Locate the cell with the specified text and output its [X, Y] center coordinate. 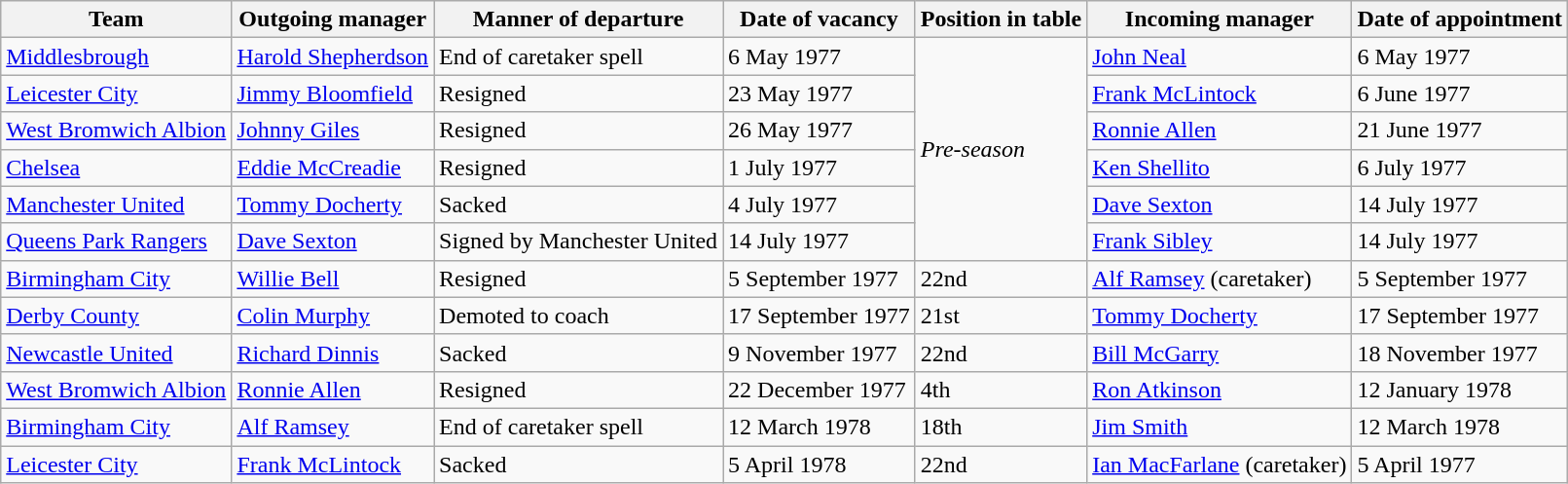
Newcastle United [117, 353]
Ian MacFarlane (caretaker) [1220, 465]
Demoted to coach [578, 316]
Frank Sibley [1220, 242]
4 July 1977 [820, 205]
Outgoing manager [333, 19]
26 May 1977 [820, 130]
Jim Smith [1220, 427]
1 July 1977 [820, 168]
Queens Park Rangers [117, 242]
Ron Atkinson [1220, 390]
Eddie McCreadie [333, 168]
21st [1001, 316]
Richard Dinnis [333, 353]
Chelsea [117, 168]
12 January 1978 [1460, 390]
Johnny Giles [333, 130]
5 April 1977 [1460, 465]
John Neal [1220, 56]
Willie Bell [333, 279]
5 April 1978 [820, 465]
6 June 1977 [1460, 93]
Date of vacancy [820, 19]
6 July 1977 [1460, 168]
Alf Ramsey (caretaker) [1220, 279]
Position in table [1001, 19]
Signed by Manchester United [578, 242]
9 November 1977 [820, 353]
Date of appointment [1460, 19]
Team [117, 19]
Ken Shellito [1220, 168]
Middlesbrough [117, 56]
Jimmy Bloomfield [333, 93]
Bill McGarry [1220, 353]
18 November 1977 [1460, 353]
21 June 1977 [1460, 130]
22 December 1977 [820, 390]
Harold Shepherdson [333, 56]
Manner of departure [578, 19]
Incoming manager [1220, 19]
23 May 1977 [820, 93]
Derby County [117, 316]
Manchester United [117, 205]
Colin Murphy [333, 316]
Pre-season [1001, 149]
4th [1001, 390]
Alf Ramsey [333, 427]
18th [1001, 427]
